Provide the [x, y] coordinate of the cell's center where the given text is located.  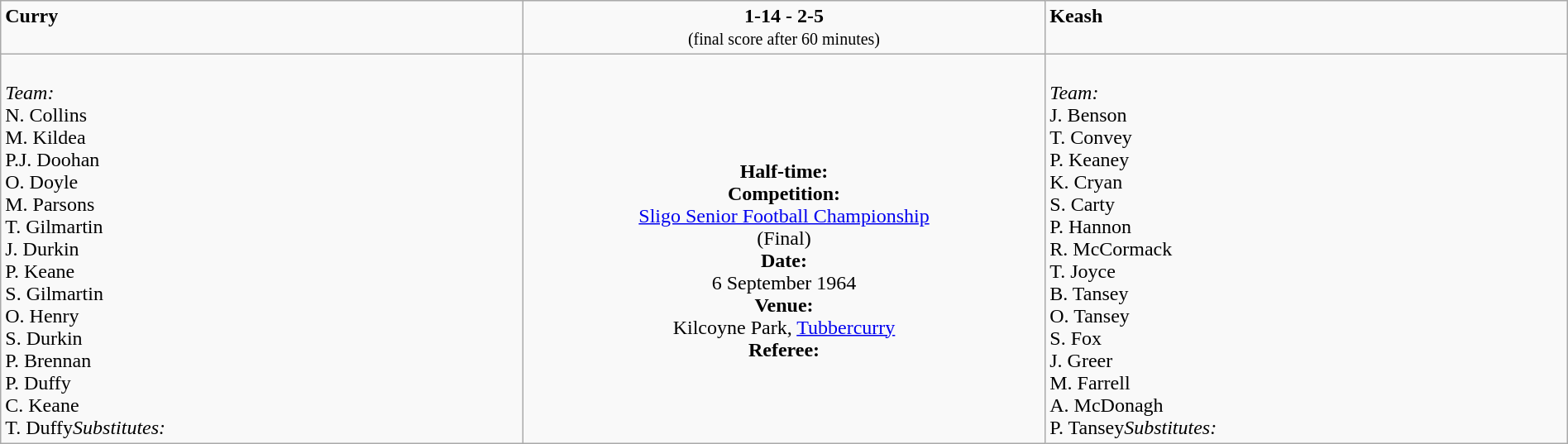
Curry [262, 28]
Keash [1307, 28]
1-14 - 2-5(final score after 60 minutes) [784, 28]
Half-time:Competition:Sligo Senior Football Championship(Final)Date:6 September 1964Venue:Kilcoyne Park, TubbercurryReferee: [784, 249]
